Pinpoint the cell where the given text exists, returning its (X, Y) midpoint coordinate. 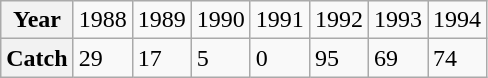
Year (37, 20)
1988 (102, 20)
95 (338, 58)
69 (398, 58)
17 (162, 58)
1992 (338, 20)
74 (458, 58)
1994 (458, 20)
1991 (280, 20)
1989 (162, 20)
Catch (37, 58)
5 (220, 58)
1990 (220, 20)
1993 (398, 20)
29 (102, 58)
0 (280, 58)
